From the cell containing the given text, extract its center point as (X, Y) coordinate. 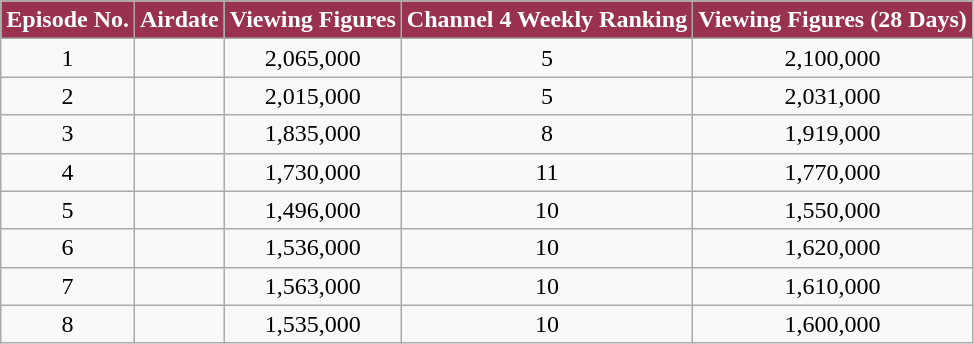
2,031,000 (833, 96)
1,600,000 (833, 324)
3 (68, 134)
2 (68, 96)
11 (546, 172)
1,550,000 (833, 210)
Airdate (180, 20)
2,015,000 (312, 96)
1,919,000 (833, 134)
7 (68, 286)
1,610,000 (833, 286)
1,563,000 (312, 286)
Channel 4 Weekly Ranking (546, 20)
1,730,000 (312, 172)
6 (68, 248)
2,065,000 (312, 58)
1,835,000 (312, 134)
1,536,000 (312, 248)
1,620,000 (833, 248)
4 (68, 172)
Viewing Figures (312, 20)
2,100,000 (833, 58)
1 (68, 58)
Viewing Figures (28 Days) (833, 20)
Episode No. (68, 20)
1,496,000 (312, 210)
1,770,000 (833, 172)
1,535,000 (312, 324)
